Detect which cell encompasses the target text, then output its (x, y) center coordinate. 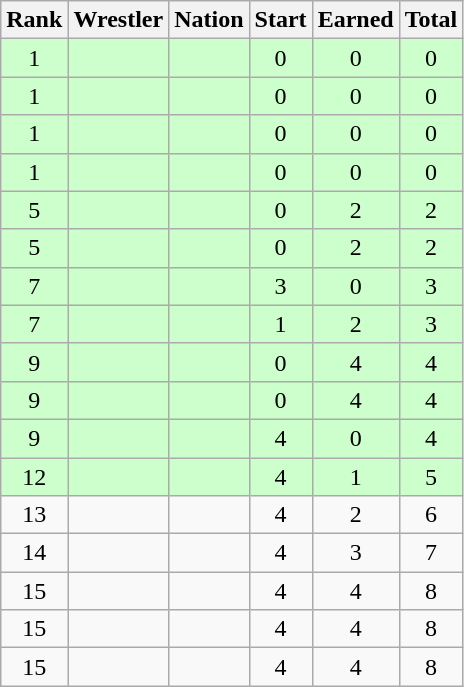
14 (34, 553)
12 (34, 477)
Rank (34, 20)
Wrestler (118, 20)
Nation (209, 20)
Total (431, 20)
Earned (356, 20)
6 (431, 515)
13 (34, 515)
Start (280, 20)
